From the cell containing the given text, extract its center point as (x, y) coordinate. 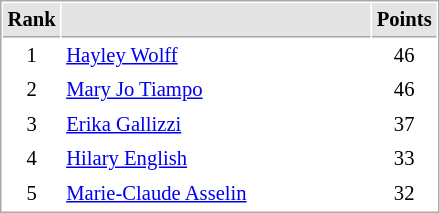
Hilary English (216, 158)
Marie-Claude Asselin (216, 194)
37 (404, 124)
32 (404, 194)
33 (404, 158)
Rank (32, 20)
Points (404, 20)
4 (32, 158)
3 (32, 124)
2 (32, 90)
5 (32, 194)
Hayley Wolff (216, 56)
1 (32, 56)
Mary Jo Tiampo (216, 90)
Erika Gallizzi (216, 124)
